Extract the (x, y) coordinate from the center of the cell holding the provided text.  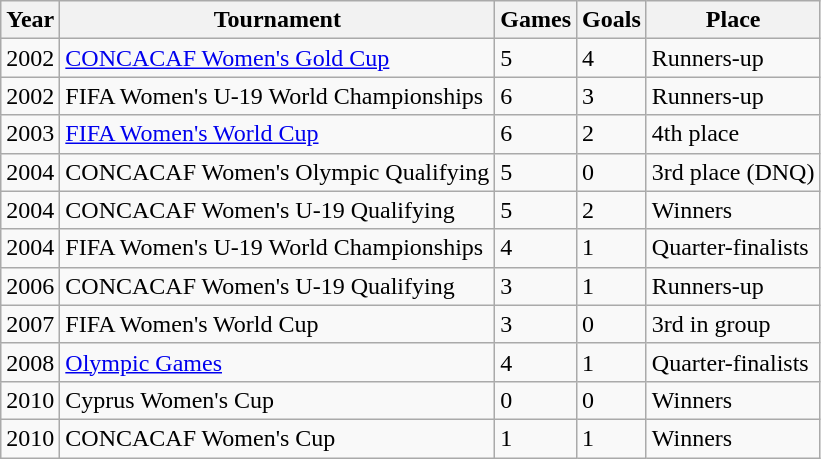
Goals (612, 20)
2008 (30, 362)
4th place (733, 134)
CONCACAF Women's Gold Cup (278, 58)
Place (733, 20)
2007 (30, 324)
Year (30, 20)
Games (536, 20)
Tournament (278, 20)
CONCACAF Women's Olympic Qualifying (278, 172)
2006 (30, 286)
3rd place (DNQ) (733, 172)
Cyprus Women's Cup (278, 400)
Olympic Games (278, 362)
CONCACAF Women's Cup (278, 438)
2003 (30, 134)
3rd in group (733, 324)
